For the text-containing cell, return its midpoint in [X, Y] coordinate format. 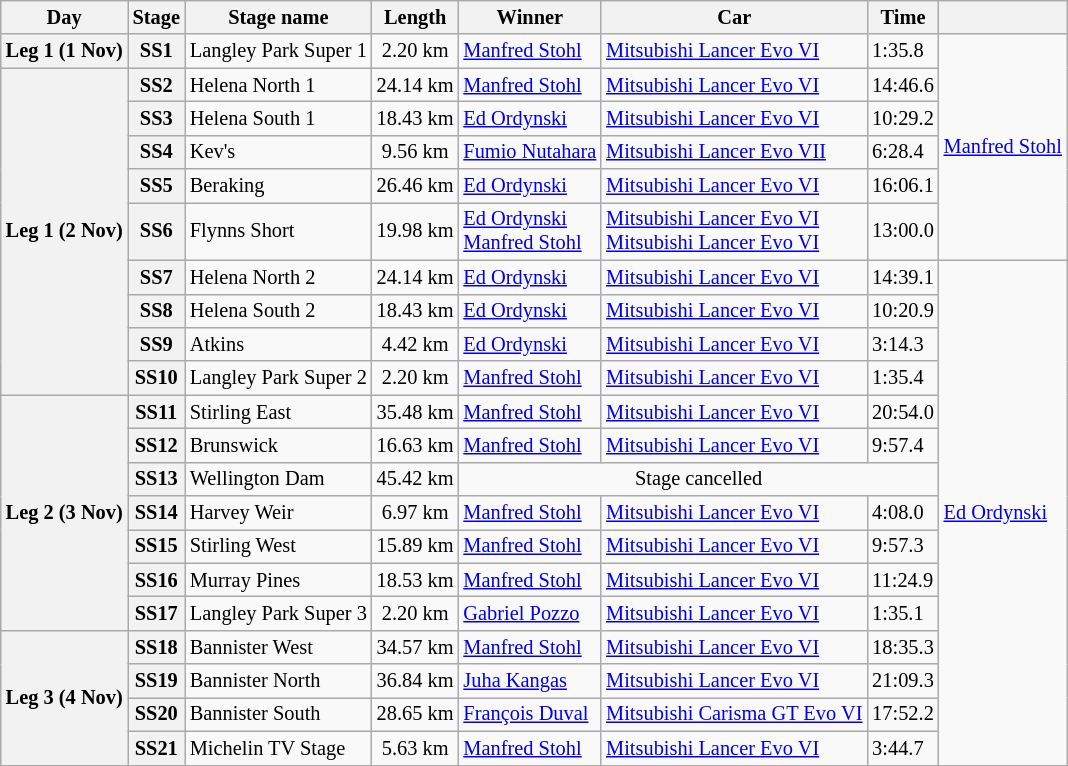
SS20 [156, 714]
Leg 2 (3 Nov) [64, 513]
Beraking [278, 186]
16:06.1 [902, 186]
26.46 km [416, 186]
SS10 [156, 378]
Helena South 2 [278, 311]
Helena North 1 [278, 85]
Stage name [278, 17]
SS14 [156, 513]
5.63 km [416, 748]
16.63 km [416, 445]
Mitsubishi Lancer Evo VII [734, 152]
10:29.2 [902, 118]
SS6 [156, 231]
SS12 [156, 445]
9:57.3 [902, 546]
SS7 [156, 277]
34.57 km [416, 647]
Length [416, 17]
Langley Park Super 2 [278, 378]
17:52.2 [902, 714]
10:20.9 [902, 311]
Bannister West [278, 647]
Mitsubishi Lancer Evo VIMitsubishi Lancer Evo VI [734, 231]
Michelin TV Stage [278, 748]
15.89 km [416, 546]
Car [734, 17]
SS19 [156, 681]
Kev's [278, 152]
SS17 [156, 613]
SS5 [156, 186]
3:14.3 [902, 344]
18.53 km [416, 580]
20:54.0 [902, 412]
SS9 [156, 344]
14:39.1 [902, 277]
35.48 km [416, 412]
SS3 [156, 118]
Leg 1 (1 Nov) [64, 51]
Helena South 1 [278, 118]
Langley Park Super 1 [278, 51]
9.56 km [416, 152]
36.84 km [416, 681]
SS1 [156, 51]
Brunswick [278, 445]
6:28.4 [902, 152]
Stirling East [278, 412]
Atkins [278, 344]
3:44.7 [902, 748]
Harvey Weir [278, 513]
4.42 km [416, 344]
Time [902, 17]
Stage cancelled [698, 479]
11:24.9 [902, 580]
Mitsubishi Carisma GT Evo VI [734, 714]
Winner [530, 17]
Wellington Dam [278, 479]
9:57.4 [902, 445]
1:35.1 [902, 613]
Day [64, 17]
1:35.8 [902, 51]
13:00.0 [902, 231]
SS16 [156, 580]
Stirling West [278, 546]
SS2 [156, 85]
SS15 [156, 546]
François Duval [530, 714]
1:35.4 [902, 378]
SS21 [156, 748]
Juha Kangas [530, 681]
Fumio Nutahara [530, 152]
28.65 km [416, 714]
18:35.3 [902, 647]
Ed Ordynski Manfred Stohl [530, 231]
45.42 km [416, 479]
14:46.6 [902, 85]
Bannister South [278, 714]
4:08.0 [902, 513]
Langley Park Super 3 [278, 613]
SS18 [156, 647]
Gabriel Pozzo [530, 613]
SS4 [156, 152]
19.98 km [416, 231]
Leg 3 (4 Nov) [64, 698]
21:09.3 [902, 681]
SS11 [156, 412]
6.97 km [416, 513]
Bannister North [278, 681]
Stage [156, 17]
Flynns Short [278, 231]
SS8 [156, 311]
Helena North 2 [278, 277]
Murray Pines [278, 580]
SS13 [156, 479]
Leg 1 (2 Nov) [64, 232]
